Identify which cell holds the provided text, then report its (X, Y) central coordinate. 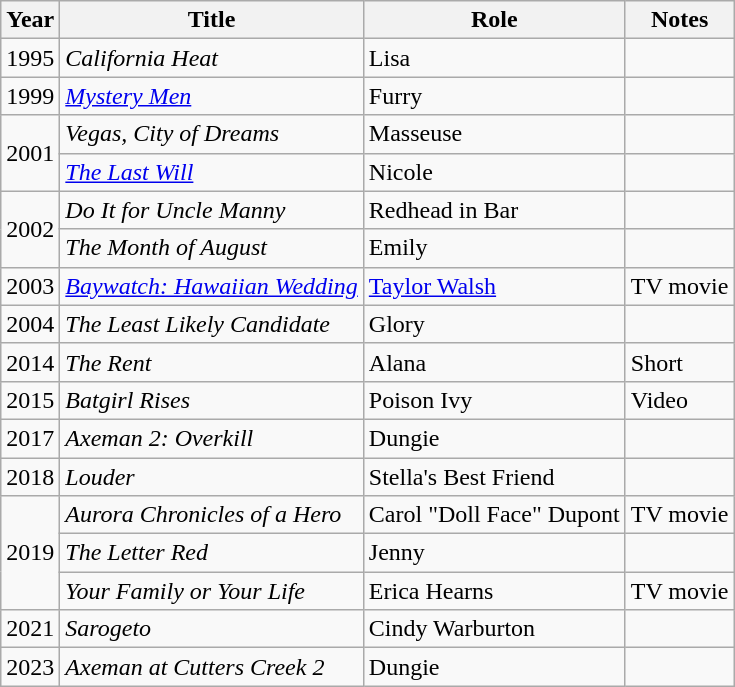
Short (680, 362)
2023 (30, 667)
Notes (680, 20)
2021 (30, 629)
2015 (30, 400)
Carol "Doll Face" Dupont (494, 515)
Sarogeto (212, 629)
Vegas, City of Dreams (212, 134)
2004 (30, 324)
2002 (30, 229)
Title (212, 20)
Do It for Uncle Manny (212, 210)
The Month of August (212, 248)
1999 (30, 96)
Poison Ivy (494, 400)
The Least Likely Candidate (212, 324)
2019 (30, 553)
Nicole (494, 172)
Jenny (494, 553)
Erica Hearns (494, 591)
Alana (494, 362)
Your Family or Your Life (212, 591)
Baywatch: Hawaiian Wedding (212, 286)
Aurora Chronicles of a Hero (212, 515)
Year (30, 20)
Axeman at Cutters Creek 2 (212, 667)
2018 (30, 477)
The Last Will (212, 172)
Role (494, 20)
Mystery Men (212, 96)
Glory (494, 324)
The Letter Red (212, 553)
Lisa (494, 58)
Emily (494, 248)
Axeman 2: Overkill (212, 438)
Batgirl Rises (212, 400)
2003 (30, 286)
1995 (30, 58)
Video (680, 400)
2017 (30, 438)
Masseuse (494, 134)
Cindy Warburton (494, 629)
2014 (30, 362)
2001 (30, 153)
The Rent (212, 362)
Stella's Best Friend (494, 477)
Furry (494, 96)
Redhead in Bar (494, 210)
Taylor Walsh (494, 286)
California Heat (212, 58)
Louder (212, 477)
